Return the (x, y) coordinate for the center point of the cell that contains the specified text.  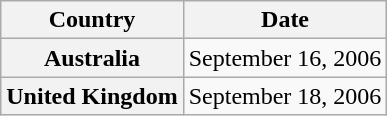
September 18, 2006 (285, 96)
United Kingdom (92, 96)
Date (285, 20)
Country (92, 20)
Australia (92, 58)
September 16, 2006 (285, 58)
